Scan for the cell matching the given text and deliver its (X, Y) coordinate at center. 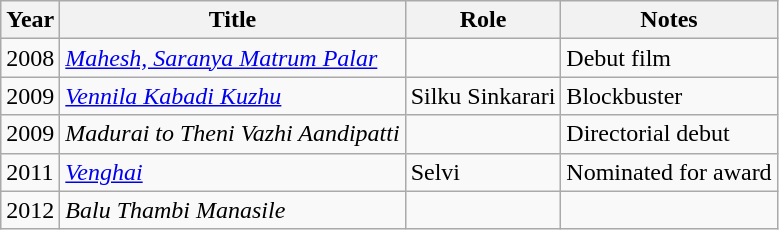
Selvi (483, 172)
2008 (30, 58)
Directorial debut (669, 134)
Nominated for award (669, 172)
Venghai (232, 172)
Silku Sinkarari (483, 96)
Blockbuster (669, 96)
Year (30, 20)
Title (232, 20)
2012 (30, 210)
Notes (669, 20)
Vennila Kabadi Kuzhu (232, 96)
Debut film (669, 58)
2011 (30, 172)
Role (483, 20)
Madurai to Theni Vazhi Aandipatti (232, 134)
Mahesh, Saranya Matrum Palar (232, 58)
Balu Thambi Manasile (232, 210)
